Scan for the cell matching the given text and deliver its (x, y) coordinate at center. 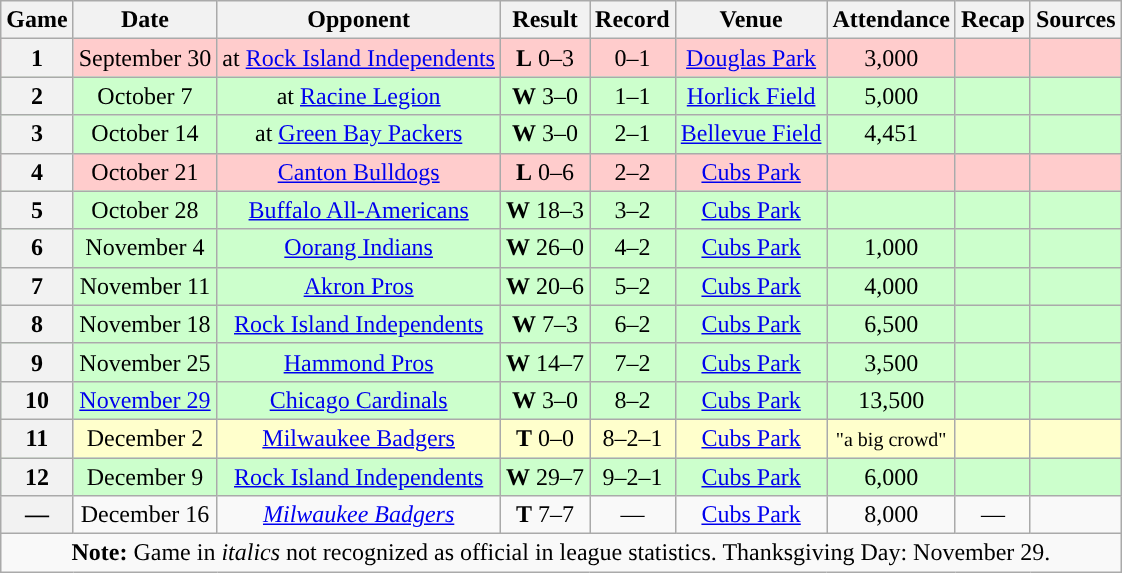
1,000 (891, 248)
Akron Pros (359, 286)
6,500 (891, 324)
October 21 (145, 172)
8–2 (633, 400)
12 (37, 477)
9–2–1 (633, 477)
6–2 (633, 324)
L 0–6 (544, 172)
7 (37, 286)
1–1 (633, 96)
Game (37, 20)
3,000 (891, 58)
Record (633, 20)
"a big crowd" (891, 438)
W 14–7 (544, 362)
0–1 (633, 58)
Note: Game in italics not recognized as official in league statistics. Thanksgiving Day: November 29. (561, 553)
5–2 (633, 286)
November 11 (145, 286)
at Rock Island Independents (359, 58)
September 30 (145, 58)
8,000 (891, 515)
Venue (751, 20)
6,000 (891, 477)
Oorang Indians (359, 248)
T 7–7 (544, 515)
Horlick Field (751, 96)
3 (37, 134)
5,000 (891, 96)
4,000 (891, 286)
W 29–7 (544, 477)
3,500 (891, 362)
Opponent (359, 20)
Bellevue Field (751, 134)
Buffalo All-Americans (359, 210)
4,451 (891, 134)
November 25 (145, 362)
at Racine Legion (359, 96)
7–2 (633, 362)
2–1 (633, 134)
6 (37, 248)
December 16 (145, 515)
5 (37, 210)
Result (544, 20)
November 4 (145, 248)
8–2–1 (633, 438)
11 (37, 438)
Sources (1076, 20)
November 29 (145, 400)
at Green Bay Packers (359, 134)
W 7–3 (544, 324)
9 (37, 362)
October 14 (145, 134)
W 20–6 (544, 286)
December 2 (145, 438)
Douglas Park (751, 58)
W 26–0 (544, 248)
November 18 (145, 324)
13,500 (891, 400)
Hammond Pros (359, 362)
W 18–3 (544, 210)
October 28 (145, 210)
T 0–0 (544, 438)
December 9 (145, 477)
4–2 (633, 248)
10 (37, 400)
Attendance (891, 20)
2–2 (633, 172)
4 (37, 172)
8 (37, 324)
L 0–3 (544, 58)
1 (37, 58)
October 7 (145, 96)
3–2 (633, 210)
Recap (992, 20)
Date (145, 20)
2 (37, 96)
Canton Bulldogs (359, 172)
Chicago Cardinals (359, 400)
